Scan for the cell matching the given text and deliver its [x, y] coordinate at center. 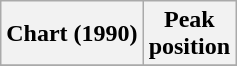
Chart (1990) [72, 34]
Peakposition [189, 34]
